Locate the cell with the specified text and output its [X, Y] center coordinate. 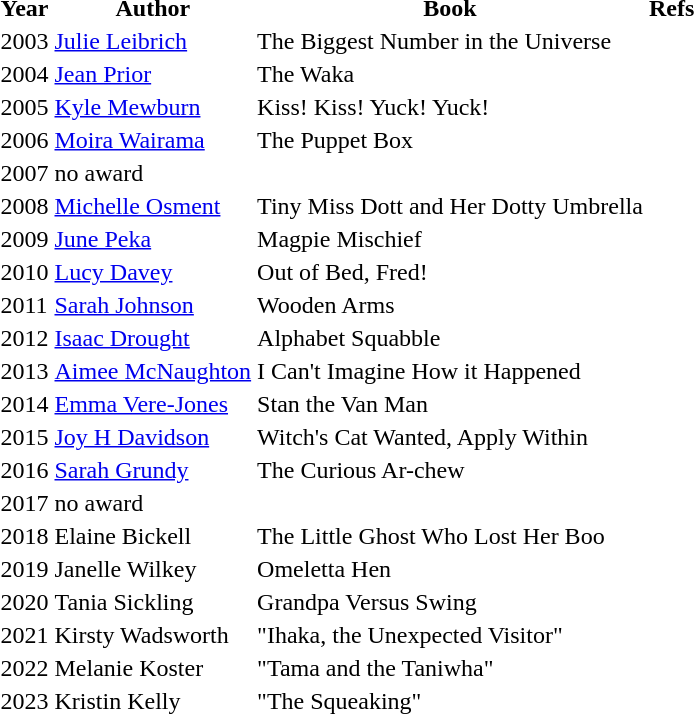
I Can't Imagine How it Happened [450, 371]
Witch's Cat Wanted, Apply Within [450, 437]
Aimee McNaughton [153, 371]
Janelle Wilkey [153, 569]
Stan the Van Man [450, 404]
Kyle Mewburn [153, 107]
Out of Bed, Fred! [450, 272]
Julie Leibrich [153, 41]
Grandpa Versus Swing [450, 602]
Magpie Mischief [450, 239]
Isaac Drought [153, 338]
Tiny Miss Dott and Her Dotty Umbrella [450, 206]
Kirsty Wadsworth [153, 635]
Jean Prior [153, 74]
The Waka [450, 74]
June Peka [153, 239]
Moira Wairama [153, 140]
Melanie Koster [153, 668]
Joy H Davidson [153, 437]
The Curious Ar-chew [450, 470]
Sarah Johnson [153, 305]
Kiss! Kiss! Yuck! Yuck! [450, 107]
The Biggest Number in the Universe [450, 41]
Tania Sickling [153, 602]
Alphabet Squabble [450, 338]
Lucy Davey [153, 272]
The Little Ghost Who Lost Her Boo [450, 536]
Elaine Bickell [153, 536]
The Puppet Box [450, 140]
Michelle Osment [153, 206]
Sarah Grundy [153, 470]
Wooden Arms [450, 305]
"Ihaka, the Unexpected Visitor" [450, 635]
Emma Vere-Jones [153, 404]
"Tama and the Taniwha" [450, 668]
Omeletta Hen [450, 569]
